Return the [x, y] coordinate for the center point of the cell that contains the specified text.  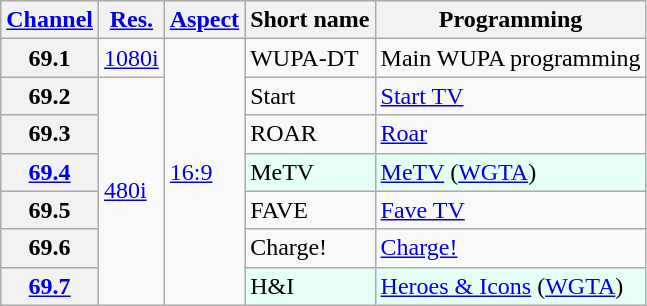
Main WUPA programming [510, 58]
69.6 [50, 248]
69.5 [50, 210]
H&I [310, 286]
Start TV [510, 96]
WUPA-DT [310, 58]
MeTV [310, 172]
FAVE [310, 210]
Roar [510, 134]
69.3 [50, 134]
Channel [50, 20]
MeTV (WGTA) [510, 172]
Programming [510, 20]
69.4 [50, 172]
ROAR [310, 134]
69.7 [50, 286]
Start [310, 96]
Aspect [204, 20]
1080i [132, 58]
69.2 [50, 96]
Heroes & Icons (WGTA) [510, 286]
Short name [310, 20]
69.1 [50, 58]
480i [132, 191]
Res. [132, 20]
16:9 [204, 172]
Fave TV [510, 210]
